Determine the (x, y) coordinate at the center of the cell enclosing the given text.  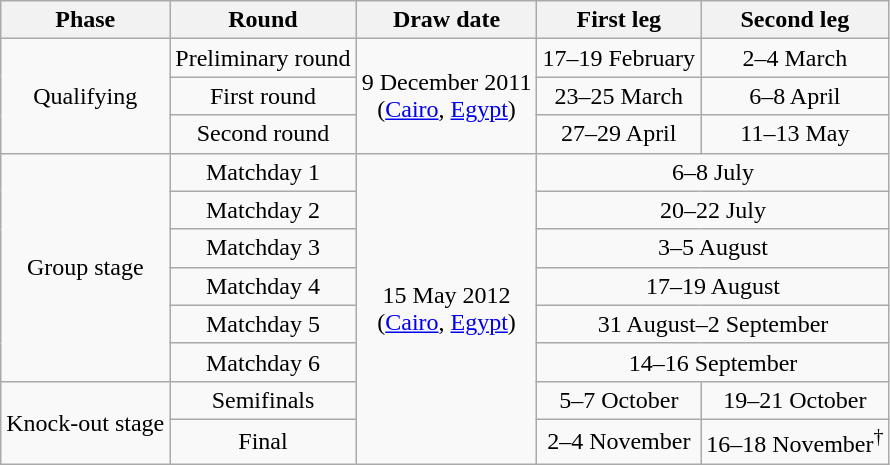
Knock-out stage (86, 422)
17–19 February (619, 58)
Matchday 2 (263, 210)
Matchday 4 (263, 286)
Matchday 6 (263, 362)
31 August–2 September (713, 324)
Qualifying (86, 96)
Preliminary round (263, 58)
16–18 November† (795, 442)
Round (263, 20)
Phase (86, 20)
11–13 May (795, 134)
6–8 April (795, 96)
19–21 October (795, 400)
Matchday 1 (263, 172)
23–25 March (619, 96)
Semifinals (263, 400)
Matchday 3 (263, 248)
9 December 2011 (Cairo, Egypt) (446, 96)
6–8 July (713, 172)
5–7 October (619, 400)
Group stage (86, 267)
15 May 2012 (Cairo, Egypt) (446, 308)
2–4 November (619, 442)
Second round (263, 134)
Final (263, 442)
Second leg (795, 20)
First round (263, 96)
27–29 April (619, 134)
Draw date (446, 20)
17–19 August (713, 286)
14–16 September (713, 362)
3–5 August (713, 248)
Matchday 5 (263, 324)
20–22 July (713, 210)
First leg (619, 20)
2–4 March (795, 58)
